Provide the [x, y] coordinate of the cell's center where the given text is located.  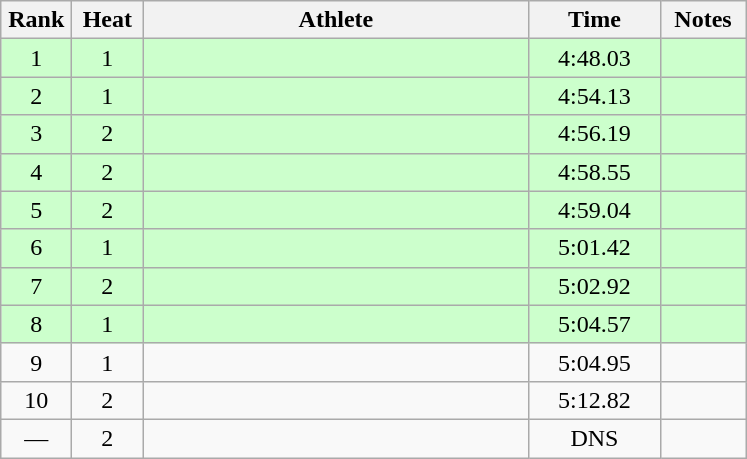
4:54.13 [594, 96]
4 [36, 172]
Rank [36, 20]
Heat [108, 20]
5:04.95 [594, 362]
5:01.42 [594, 248]
9 [36, 362]
4:48.03 [594, 58]
3 [36, 134]
5:12.82 [594, 400]
6 [36, 248]
5:04.57 [594, 324]
4:56.19 [594, 134]
DNS [594, 438]
10 [36, 400]
Athlete [336, 20]
7 [36, 286]
Notes [703, 20]
5:02.92 [594, 286]
— [36, 438]
4:59.04 [594, 210]
Time [594, 20]
5 [36, 210]
4:58.55 [594, 172]
8 [36, 324]
